Extract the (x, y) coordinate from the center of the cell holding the provided text.  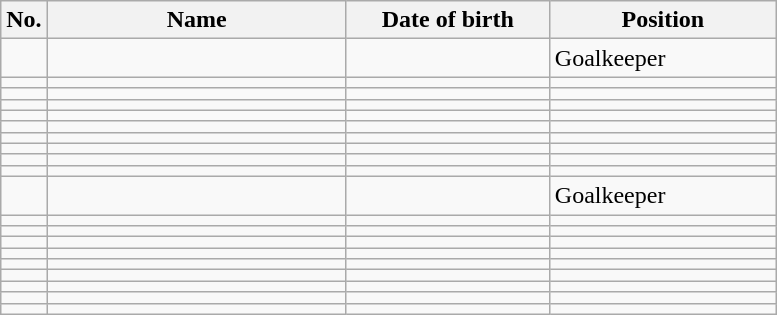
Name (196, 20)
Position (662, 20)
No. (24, 20)
Date of birth (448, 20)
